Provide the (X, Y) coordinate of the cell's center where the given text is located.  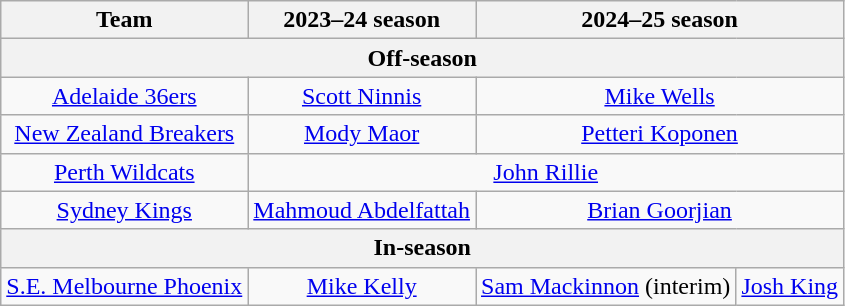
Mike Kelly (362, 286)
New Zealand Breakers (124, 134)
S.E. Melbourne Phoenix (124, 286)
Scott Ninnis (362, 96)
Mody Maor (362, 134)
Sam Mackinnon (interim) (606, 286)
Off-season (422, 58)
2023–24 season (362, 20)
Mike Wells (660, 96)
Mahmoud Abdelfattah (362, 210)
2024–25 season (660, 20)
John Rillie (546, 172)
In-season (422, 248)
Adelaide 36ers (124, 96)
Brian Goorjian (660, 210)
Team (124, 20)
Sydney Kings (124, 210)
Perth Wildcats (124, 172)
Petteri Koponen (660, 134)
Josh King (790, 286)
